Pinpoint the cell where the given text exists, returning its (x, y) midpoint coordinate. 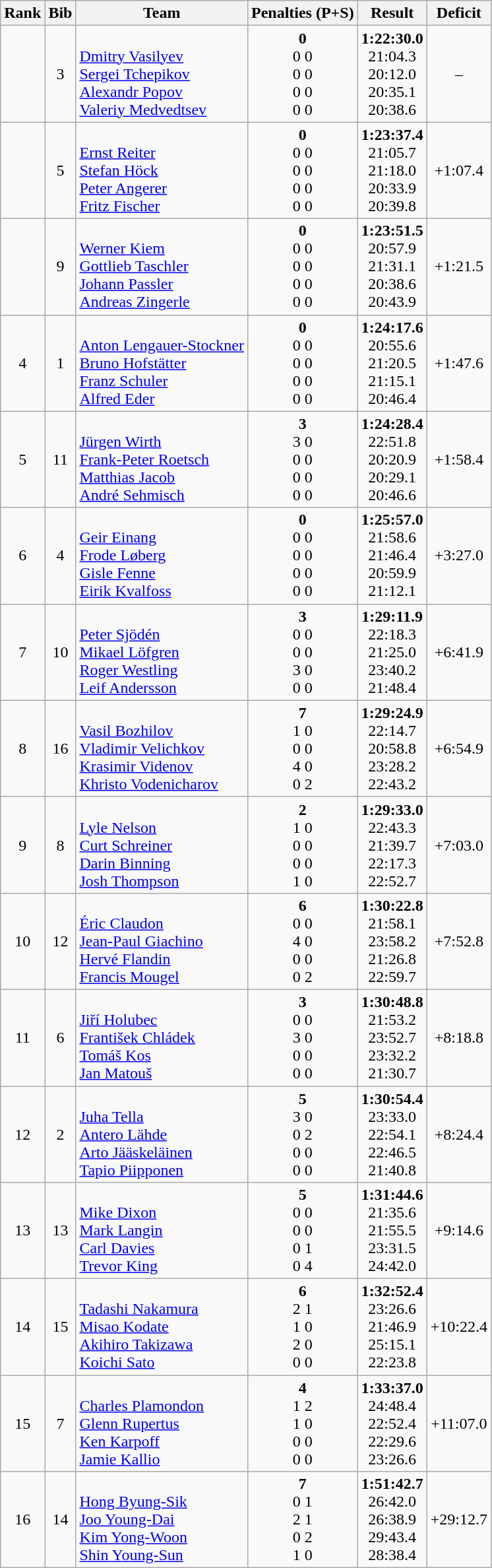
Éric ClaudonJean-Paul GiachinoHervé FlandinFrancis Mougel (162, 941)
Hong Byung-SikJoo Young-DaiKim Yong-WoonShin Young-Sun (162, 1520)
70 12 10 21 0 (302, 1520)
Jürgen WirthFrank-Peter RoetschMatthias JacobAndré Sehmisch (162, 459)
1:30:22.821:58.123:58.221:26.822:59.7 (392, 941)
Penalties (P+S) (302, 13)
Lyle NelsonCurt SchreinerDarin BinningJosh Thompson (162, 845)
1:29:24.922:14.720:58.823:28.222:43.2 (392, 748)
Juha TellaAntero LähdeArto JääskeläinenTapio Piipponen (162, 1134)
41 21 00 00 0 (302, 1423)
33 00 00 00 0 (302, 459)
1:30:54.423:33.022:54.122:46.521:40.8 (392, 1134)
+9:14.6 (459, 1231)
Peter SjödénMikael LöfgrenRoger WestlingLeif Andersson (162, 652)
1:22:30.021:04.320:12.020:35.120:38.6 (392, 74)
1:30:48.821:53.223:52.723:32.221:30.7 (392, 1037)
1:51:42.726:42.026:38.929:43.428:38.4 (392, 1520)
+1:21.5 (459, 267)
+6:41.9 (459, 652)
3 (61, 74)
Anton Lengauer-StocknerBruno HofstätterFranz SchulerAlfred Eder (162, 363)
30 00 03 00 0 (302, 652)
Team (162, 13)
+6:54.9 (459, 748)
Geir EinangFrode LøbergGisle FenneEirik Kvalfoss (162, 556)
1:25:57.021:58.621:46.420:59.921:12.1 (392, 556)
1:31:44.621:35.621:55.523:31.524:42.0 (392, 1231)
71 00 04 00 2 (302, 748)
1:33:37.024:48.422:52.422:29.623:26.6 (392, 1423)
Rank (22, 13)
2 (61, 1134)
Deficit (459, 13)
1:29:33.022:43.321:39.722:17.322:52.7 (392, 845)
Result (392, 13)
Charles PlamondonGlenn RupertusKen KarpoffJamie Kallio (162, 1423)
+1:58.4 (459, 459)
1:29:11.922:18.321:25.023:40.221:48.4 (392, 652)
+10:22.4 (459, 1327)
50 00 00 10 4 (302, 1231)
+11:07.0 (459, 1423)
62 11 02 00 0 (302, 1327)
21 00 00 01 0 (302, 845)
1:24:28.422:51.820:20.920:29.120:46.6 (392, 459)
+29:12.7 (459, 1520)
Dmitry VasilyevSergei TchepikovAlexandr PopovValeriy Medvedtsev (162, 74)
1:32:52.423:26.621:46.925:15.122:23.8 (392, 1327)
1:23:51.520:57.921:31.120:38.620:43.9 (392, 267)
+7:52.8 (459, 941)
Jiří HolubecFrantišek ChládekTomáš KosJan Matouš (162, 1037)
53 00 20 00 0 (302, 1134)
Tadashi NakamuraMisao KodateAkihiro TakizawaKoichi Sato (162, 1327)
30 03 00 00 0 (302, 1037)
+3:27.0 (459, 556)
+8:18.8 (459, 1037)
Ernst ReiterStefan HöckPeter AngererFritz Fischer (162, 170)
60 04 00 00 2 (302, 941)
+8:24.4 (459, 1134)
+7:03.0 (459, 845)
Mike DixonMark LanginCarl DaviesTrevor King (162, 1231)
– (459, 74)
1:23:37.421:05.721:18.020:33.920:39.8 (392, 170)
+1:47.6 (459, 363)
1 (61, 363)
Werner KiemGottlieb TaschlerJohann PasslerAndreas Zingerle (162, 267)
Vasil BozhilovVladimir VelichkovKrasimir VidenovKhristo Vodenicharov (162, 748)
1:24:17.620:55.621:20.521:15.120:46.4 (392, 363)
Bib (61, 13)
+1:07.4 (459, 170)
